Identify which cell holds the provided text, then report its [X, Y] central coordinate. 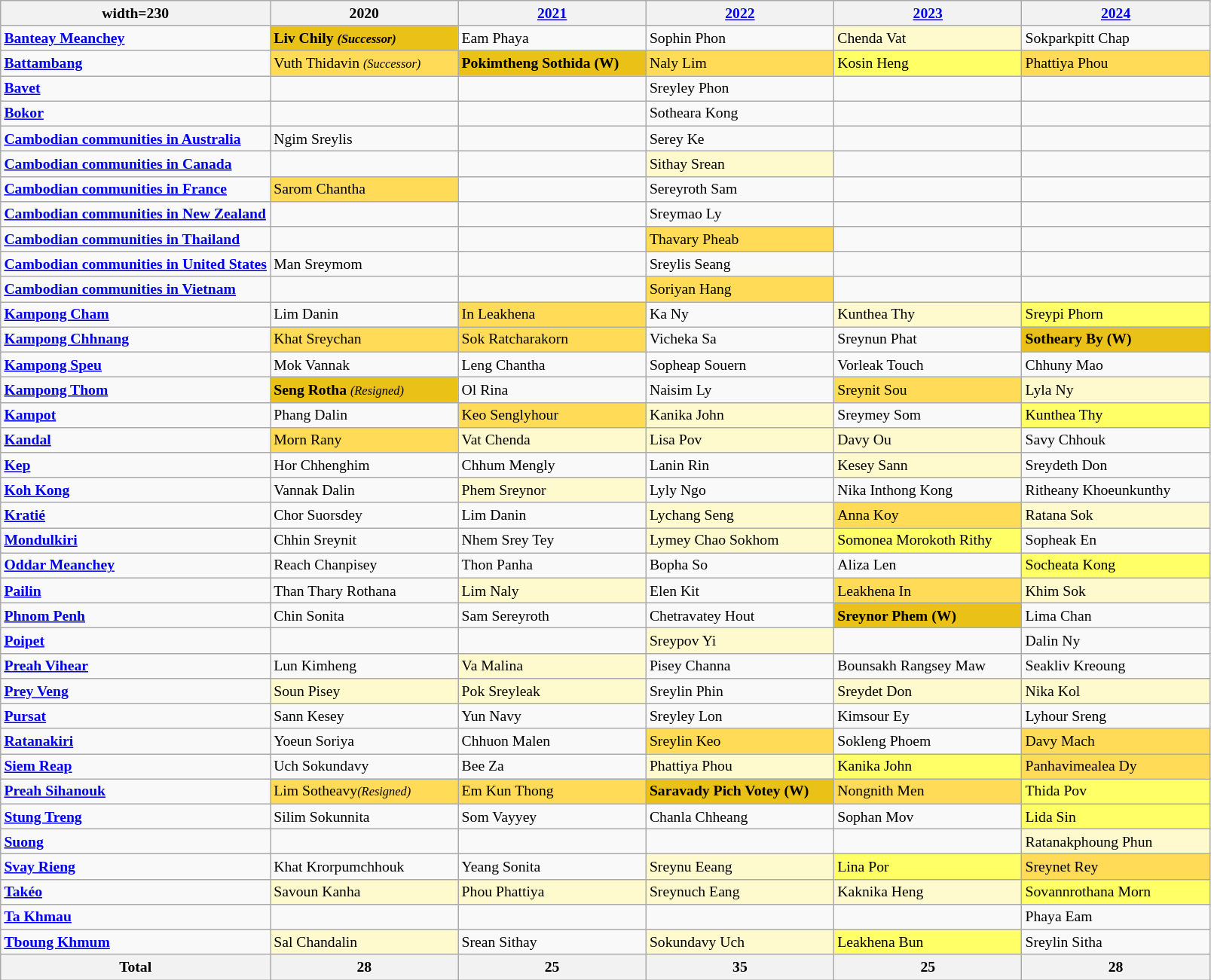
Seng Rotha (Resigned) [365, 390]
Vorleak Touch [928, 365]
Chanla Chheang [740, 817]
Cambodian communities in France [136, 188]
Saravady Pich Votey (W) [740, 791]
Bee Za [552, 767]
Bounsakh Rangsey Maw [928, 666]
Somonea Morokoth Rithy [928, 541]
Uch Sokundavy [365, 767]
Koh Kong [136, 490]
Sal Chandalin [365, 942]
Sreynu Eeang [740, 866]
Sokundavy Uch [740, 942]
Cambodian communities in Vietnam [136, 289]
Banteay Meanchey [136, 38]
Preah Vihear [136, 666]
Socheata Kong [1115, 565]
Sokleng Phoem [928, 741]
Kampong Speu [136, 365]
Prey Veng [136, 691]
Thavary Pheab [740, 240]
Sreylin Phin [740, 691]
Sreyley Phon [740, 89]
Cambodian communities in Canada [136, 164]
Bopha So [740, 565]
Aliza Len [928, 565]
Vat Chenda [552, 440]
Nongnith Men [928, 791]
Lim Naly [552, 591]
Takéo [136, 892]
Chetravatey Hout [740, 616]
Phaya Eam [1115, 917]
35 [740, 967]
Ritheany Khoeunkunthy [1115, 490]
Sreylin Keo [740, 741]
Oddar Meanchey [136, 565]
Davy Mach [1115, 741]
Sam Sereyroth [552, 616]
Chin Sonita [365, 616]
Kaknika Heng [928, 892]
Ratanakphoung Phun [1115, 842]
Sreylin Sitha [1115, 942]
Ngim Sreylis [365, 139]
Sreynit Sou [928, 390]
Sreynet Rey [1115, 866]
Kandal [136, 440]
Vicheka Sa [740, 339]
Lim Sotheavy(Resigned) [365, 791]
Kep [136, 466]
Sreydet Don [928, 691]
Davy Ou [928, 440]
Savy Chhouk [1115, 440]
Sreynuch Eang [740, 892]
Naisim Ly [740, 390]
Lima Chan [1115, 616]
Preah Sihanouk [136, 791]
Sreymey Som [928, 414]
Yeang Sonita [552, 866]
Lychang Seng [740, 515]
Battambang [136, 63]
In Leakhena [552, 315]
Kosin Heng [928, 63]
Ratanakiri [136, 741]
Soun Pisey [365, 691]
Sophan Mov [928, 817]
Pokimtheng Sothida (W) [552, 63]
Seakliv Kreoung [1115, 666]
Mondulkiri [136, 541]
Pursat [136, 716]
Sithay Srean [740, 164]
Kratié [136, 515]
Kampot [136, 414]
Reach Chanpisey [365, 565]
Elen Kit [740, 591]
Ratana Sok [1115, 515]
Bokor [136, 113]
Sokparkpitt Chap [1115, 38]
Pisey Channa [740, 666]
Svay Rieng [136, 866]
Kampong Thom [136, 390]
Lina Por [928, 866]
Khim Sok [1115, 591]
Lun Kimheng [365, 666]
2022 [740, 14]
Nhem Srey Tey [552, 541]
Sopheak En [1115, 541]
Phou Phattiya [552, 892]
Silim Sokunnita [365, 817]
Sreydeth Don [1115, 466]
Chenda Vat [928, 38]
2024 [1115, 14]
Than Thary Rothana [365, 591]
Sok Ratcharakorn [552, 339]
Stung Treng [136, 817]
2020 [365, 14]
Som Vayyey [552, 817]
Lanin Rin [740, 466]
Lyly Ngo [740, 490]
Lisa Pov [740, 440]
Lymey Chao Sokhom [740, 541]
Sophin Phon [740, 38]
Lida Sin [1115, 817]
Sreynun Phat [928, 339]
width=230 [136, 14]
Total [136, 967]
Savoun Kanha [365, 892]
Mok Vannak [365, 365]
Sotheara Kong [740, 113]
Keo Senglyhour [552, 414]
Cambodian communities in United States [136, 264]
Siem Reap [136, 767]
Kesey Sann [928, 466]
Srean Sithay [552, 942]
Pok Sreyleak [552, 691]
Leakhena In [928, 591]
Phem Sreynor [552, 490]
Suong [136, 842]
Phnom Penh [136, 616]
Sopheap Souern [740, 365]
Nika Kol [1115, 691]
Dalin Ny [1115, 640]
Soriyan Hang [740, 289]
Sreynor Phem (W) [928, 616]
Cambodian communities in Thailand [136, 240]
Chor Suorsdey [365, 515]
Va Malina [552, 666]
Sreymao Ly [740, 214]
2021 [552, 14]
Man Sreymom [365, 264]
Bavet [136, 89]
Lyhour Sreng [1115, 716]
Sreypov Yi [740, 640]
Vuth Thidavin (Successor) [365, 63]
Khat Krorpumchhouk [365, 866]
Kampong Cham [136, 315]
Tboung Khmum [136, 942]
Chhuny Mao [1115, 365]
Sarom Chantha [365, 188]
Thon Panha [552, 565]
Vannak Dalin [365, 490]
Sann Kesey [365, 716]
Kimsour Ey [928, 716]
Lyla Ny [1115, 390]
Phang Dalin [365, 414]
Yun Navy [552, 716]
Sereyroth Sam [740, 188]
Sreylis Seang [740, 264]
Serey Ke [740, 139]
Morn Rany [365, 440]
Liv Chily (Successor) [365, 38]
Leakhena Bun [928, 942]
Kampong Chhnang [136, 339]
Pailin [136, 591]
Sreypi Phorn [1115, 315]
Hor Chhenghim [365, 466]
Sreyley Lon [740, 716]
Anna Koy [928, 515]
Chhum Mengly [552, 466]
Sotheary By (W) [1115, 339]
Khat Sreychan [365, 339]
Cambodian communities in New Zealand [136, 214]
Ol Rina [552, 390]
Ta Khmau [136, 917]
Panhavimealea Dy [1115, 767]
Poipet [136, 640]
Naly Lim [740, 63]
Cambodian communities in Australia [136, 139]
Nika Inthong Kong [928, 490]
Chhuon Malen [552, 741]
Sovannrothana Morn [1115, 892]
Yoeun Soriya [365, 741]
Em Kun Thong [552, 791]
Ka Ny [740, 315]
Thida Pov [1115, 791]
2023 [928, 14]
Chhin Sreynit [365, 541]
Leng Chantha [552, 365]
Eam Phaya [552, 38]
